Locate the cell with the specified text and output its (x, y) center coordinate. 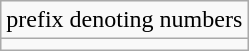
prefix denoting numbers (124, 20)
